Determine the (X, Y) coordinate at the center of the cell enclosing the given text.  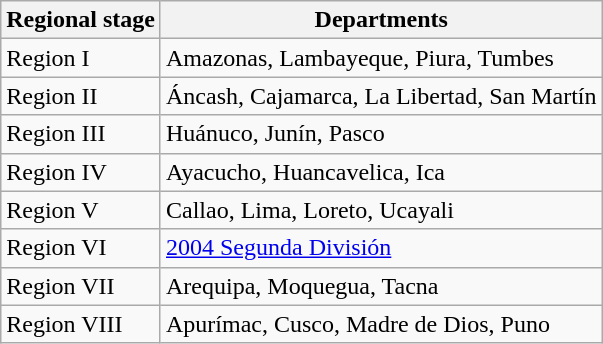
Apurímac, Cusco, Madre de Dios, Puno (381, 324)
Huánuco, Junín, Pasco (381, 134)
Departments (381, 20)
Region II (81, 96)
Region VIII (81, 324)
Arequipa, Moquegua, Tacna (381, 286)
Regional stage (81, 20)
Ayacucho, Huancavelica, Ica (381, 172)
Region VI (81, 248)
Áncash, Cajamarca, La Libertad, San Martín (381, 96)
Region I (81, 58)
Region IV (81, 172)
Amazonas, Lambayeque, Piura, Tumbes (381, 58)
2004 Segunda División (381, 248)
Region V (81, 210)
Region III (81, 134)
Callao, Lima, Loreto, Ucayali (381, 210)
Region VII (81, 286)
